Find where the given text appears and provide that cell's center as [x, y] coordinate. 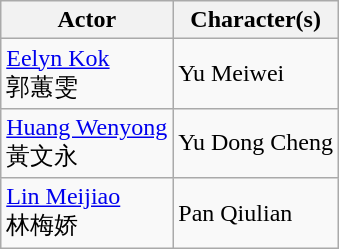
Character(s) [256, 20]
Yu Dong Cheng [256, 143]
Lin Meijiao 林梅娇 [87, 213]
Yu Meiwei [256, 74]
Huang Wenyong 黃文永 [87, 143]
Actor [87, 20]
Eelyn Kok 郭蕙雯 [87, 74]
Pan Qiulian [256, 213]
